Scan for the cell matching the given text and deliver its (X, Y) coordinate at center. 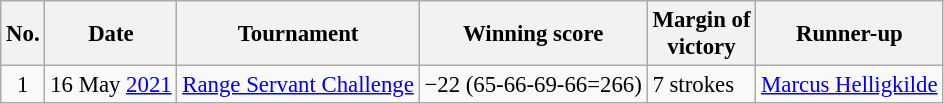
Range Servant Challenge (298, 85)
Runner-up (850, 34)
−22 (65-66-69-66=266) (533, 85)
Margin ofvictory (702, 34)
16 May 2021 (111, 85)
Winning score (533, 34)
Date (111, 34)
Tournament (298, 34)
7 strokes (702, 85)
1 (23, 85)
No. (23, 34)
Marcus Helligkilde (850, 85)
